Return the [x, y] coordinate for the center point of the cell that contains the specified text.  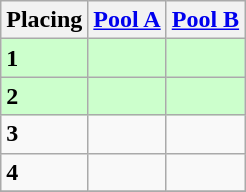
Pool A [127, 20]
Pool B [205, 20]
2 [44, 96]
3 [44, 134]
Placing [44, 20]
1 [44, 58]
4 [44, 172]
